Locate the cell with the specified text and output its [x, y] center coordinate. 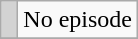
No episode [78, 20]
